Search for the cell housing the specified text and yield its (x, y) center coordinate. 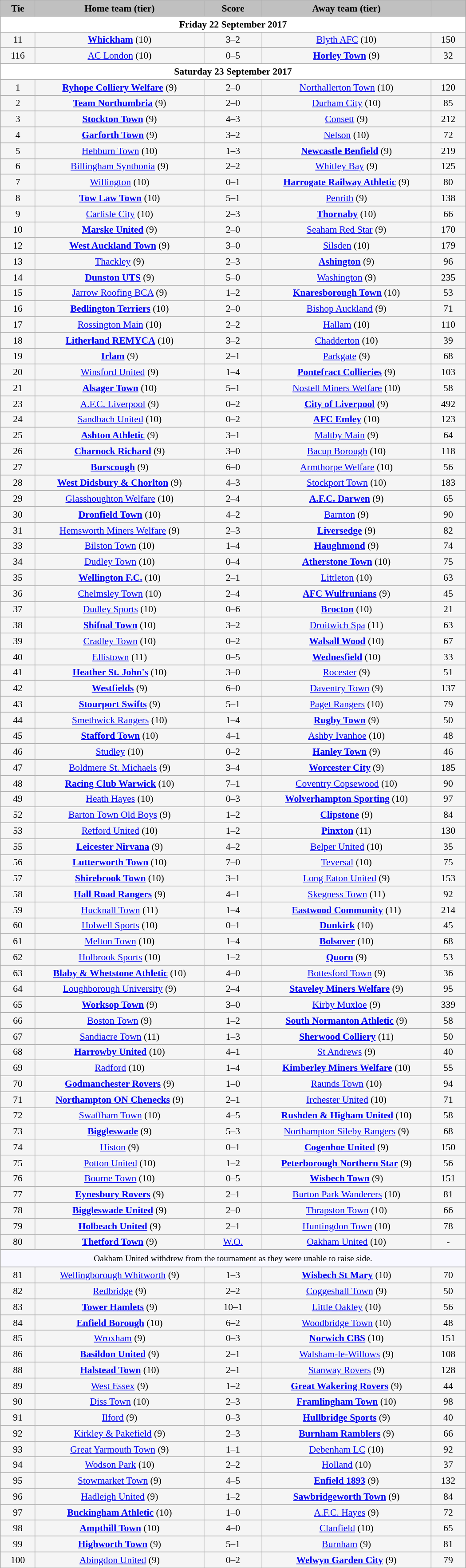
30 (18, 515)
132 (448, 1481)
Tower Hamlets (9) (119, 1307)
99 (18, 1544)
West Didsbury & Chorlton (9) (119, 483)
Oakham United withdrew from the tournament as they were unable to raise side. (233, 1259)
185 (448, 768)
Racing Club Warwick (10) (119, 784)
Loughborough University (9) (119, 989)
Horley Town (9) (347, 56)
Dudley Sports (10) (119, 610)
Kirkley & Pakefield (9) (119, 1433)
11 (18, 40)
Washington (9) (347, 277)
100 (18, 1560)
Coventry Copsewood (10) (347, 784)
Score (233, 8)
Harrowby United (10) (119, 1052)
Ashington (9) (347, 261)
Chadderton (10) (347, 341)
Lutterworth Town (10) (119, 863)
Barton Town Old Boys (9) (119, 815)
Ampthill Town (10) (119, 1528)
Marske United (9) (119, 230)
18 (18, 341)
Daventry Town (9) (347, 689)
Knaresborough Town (10) (347, 293)
73 (18, 1132)
492 (448, 404)
AFC Wulfrunians (9) (347, 594)
Staveley Miners Welfare (9) (347, 989)
Whitley Bay (9) (347, 166)
West Auckland Town (9) (119, 246)
23 (18, 404)
Droitwich Spa (11) (347, 626)
Bottesford Town (9) (347, 973)
1 (18, 87)
116 (18, 56)
Stockton Town (9) (119, 119)
Rushden & Higham United (10) (347, 1116)
AC London (10) (119, 56)
62 (18, 958)
Wroxham (9) (119, 1338)
Nelson (10) (347, 135)
Saturday 23 September 2017 (233, 72)
Wisbech Town (9) (347, 1179)
Consett (9) (347, 119)
Burscough (9) (119, 467)
51 (448, 673)
Godmanchester Rovers (9) (119, 1084)
Enfield Borough (10) (119, 1323)
Teversal (10) (347, 863)
Bishop Auckland (9) (347, 309)
Willington (10) (119, 182)
Garforth Town (9) (119, 135)
Rossington Main (10) (119, 325)
Wellingborough Whitworth (9) (119, 1275)
- (448, 1242)
93 (18, 1449)
Durham City (10) (347, 103)
Barnton (9) (347, 515)
Rocester (9) (347, 673)
Redbridge (9) (119, 1291)
Great Yarmouth Town (9) (119, 1449)
Rugby Town (9) (347, 720)
Friday 22 September 2017 (233, 24)
20 (18, 372)
Home team (tier) (119, 8)
Thornaby (10) (347, 214)
Littleton (10) (347, 578)
7–0 (233, 863)
103 (448, 372)
Ashby Ivanhoe (10) (347, 736)
7–1 (233, 784)
3 (18, 119)
Armthorpe Welfare (10) (347, 467)
Little Oakley (10) (347, 1307)
59 (18, 910)
Away team (tier) (347, 8)
10–1 (233, 1307)
W.O. (233, 1242)
69 (18, 1068)
Dunkirk (10) (347, 926)
170 (448, 230)
A.F.C. Liverpool (9) (119, 404)
3–4 (233, 768)
Wednesfield (10) (347, 657)
108 (448, 1354)
Dronfield Town (10) (119, 515)
Welwyn Garden City (9) (347, 1560)
Sherwood Colliery (11) (347, 1037)
Shirebrook Town (10) (119, 879)
Clanfield (10) (347, 1528)
Ashton Athletic (9) (119, 436)
Haughmond (9) (347, 546)
Liversedge (9) (347, 531)
Pinxton (11) (347, 831)
Stafford Town (10) (119, 736)
Wisbech St Mary (10) (347, 1275)
5 (18, 151)
219 (448, 151)
125 (448, 166)
Northampton ON Chenecks (9) (119, 1100)
Harrogate Railway Athletic (9) (347, 182)
Wolverhampton Sporting (10) (347, 799)
179 (448, 246)
Billingham Synthonia (9) (119, 166)
Burnham Ramblers (9) (347, 1433)
Heather St. John's (10) (119, 673)
16 (18, 309)
Glasshoughton Welfare (10) (119, 499)
153 (448, 879)
Enfield 1893 (9) (347, 1481)
14 (18, 277)
Bourne Town (10) (119, 1179)
St Andrews (9) (347, 1052)
128 (448, 1370)
Stanway Rovers (9) (347, 1370)
130 (448, 831)
Kimberley Miners Welfare (10) (347, 1068)
A.F.C. Hayes (9) (347, 1513)
Dunston UTS (9) (119, 277)
Sawbridgeworth Town (9) (347, 1497)
9 (18, 214)
Parkgate (9) (347, 356)
AFC Emley (10) (347, 420)
43 (18, 705)
120 (448, 87)
89 (18, 1386)
8 (18, 198)
49 (18, 799)
Great Wakering Rovers (9) (347, 1386)
183 (448, 483)
91 (18, 1418)
235 (448, 277)
Irchester United (10) (347, 1100)
Cogenhoe United (9) (347, 1147)
Northampton Sileby Rangers (9) (347, 1132)
Histon (9) (119, 1147)
Bedlington Terriers (10) (119, 309)
83 (18, 1307)
Winsford United (9) (119, 372)
Radford (10) (119, 1068)
24 (18, 420)
26 (18, 451)
Woodbridge Town (10) (347, 1323)
0–6 (233, 610)
Ilford (9) (119, 1418)
Cradley Town (10) (119, 641)
Tow Law Town (10) (119, 198)
Litherland REMYCA (10) (119, 341)
Atherstone Town (10) (347, 562)
118 (448, 451)
88 (18, 1370)
Silsden (10) (347, 246)
77 (18, 1195)
South Normanton Athletic (9) (347, 1021)
Sandiacre Town (11) (119, 1037)
Team Northumbria (9) (119, 103)
212 (448, 119)
Carlisle City (10) (119, 214)
Hadleigh United (9) (119, 1497)
Ryhope Colliery Welfare (9) (119, 87)
Eynesbury Rovers (9) (119, 1195)
Blaby & Whetstone Athletic (10) (119, 973)
Seaham Red Star (9) (347, 230)
52 (18, 815)
Stourport Swifts (9) (119, 705)
61 (18, 942)
38 (18, 626)
Newcastle Benfield (9) (347, 151)
7 (18, 182)
86 (18, 1354)
6–2 (233, 1323)
Diss Town (10) (119, 1402)
Penrith (9) (347, 198)
Thackley (9) (119, 261)
Biggleswade United (9) (119, 1211)
Debenham LC (10) (347, 1449)
25 (18, 436)
Wodson Park (10) (119, 1465)
Hall Road Rangers (9) (119, 894)
Hucknall Town (11) (119, 910)
City of Liverpool (9) (347, 404)
12 (18, 246)
Hebburn Town (10) (119, 151)
Worksop Town (9) (119, 1005)
Quorn (9) (347, 958)
Boston Town (9) (119, 1021)
Highworth Town (9) (119, 1544)
28 (18, 483)
Holland (10) (347, 1465)
Charnock Richard (9) (119, 451)
Coggeshall Town (9) (347, 1291)
Westfields (9) (119, 689)
Skegness Town (11) (347, 894)
1–1 (233, 1449)
Pontefract Collieries (9) (347, 372)
17 (18, 325)
32 (448, 56)
Dudley Town (10) (119, 562)
Thetford Town (9) (119, 1242)
76 (18, 1179)
13 (18, 261)
Belper United (10) (347, 847)
Northallerton Town (10) (347, 87)
27 (18, 467)
Hemsworth Miners Welfare (9) (119, 531)
Leicester Nirvana (9) (119, 847)
Heath Hayes (10) (119, 799)
123 (448, 420)
Sandbach United (10) (119, 420)
Paget Rangers (10) (347, 705)
Retford United (10) (119, 831)
Bacup Borough (10) (347, 451)
138 (448, 198)
Stowmarket Town (9) (119, 1481)
Blyth AFC (10) (347, 40)
Peterborough Northern Star (9) (347, 1163)
Tie (18, 8)
5–3 (233, 1132)
Stockport Town (10) (347, 483)
Hullbridge Sports (9) (347, 1418)
Maltby Main (9) (347, 436)
Nostell Miners Welfare (10) (347, 388)
Boldmere St. Michaels (9) (119, 768)
Jarrow Roofing BCA (9) (119, 293)
5–0 (233, 277)
Whickham (10) (119, 40)
Alsager Town (10) (119, 388)
Holbeach United (9) (119, 1226)
Smethwick Rangers (10) (119, 720)
Ellistown (11) (119, 657)
Clipstone (9) (347, 815)
Brocton (10) (347, 610)
Kirby Muxloe (9) (347, 1005)
110 (448, 325)
Swaffham Town (10) (119, 1116)
Bolsover (10) (347, 942)
6 (18, 166)
Eastwood Community (11) (347, 910)
Raunds Town (10) (347, 1084)
Long Eaton United (9) (347, 879)
Burton Park Wanderers (10) (347, 1195)
Huntingdon Town (10) (347, 1226)
Shifnal Town (10) (119, 626)
West Essex (9) (119, 1386)
Wellington F.C. (10) (119, 578)
Studley (10) (119, 752)
A.F.C. Darwen (9) (347, 499)
Irlam (9) (119, 356)
31 (18, 531)
Hanley Town (9) (347, 752)
Walsham-le-Willows (9) (347, 1354)
Burnham (9) (347, 1544)
Chelmsley Town (10) (119, 594)
Worcester City (9) (347, 768)
Norwich CBS (10) (347, 1338)
2 (18, 103)
19 (18, 356)
Melton Town (10) (119, 942)
Holwell Sports (10) (119, 926)
Halstead Town (10) (119, 1370)
Basildon United (9) (119, 1354)
Oakham United (10) (347, 1242)
Potton United (10) (119, 1163)
Framlingham Town (10) (347, 1402)
339 (448, 1005)
Walsall Wood (10) (347, 641)
41 (18, 673)
Biggleswade (9) (119, 1132)
214 (448, 910)
29 (18, 499)
57 (18, 879)
137 (448, 689)
10 (18, 230)
47 (18, 768)
15 (18, 293)
4 (18, 135)
Bilston Town (10) (119, 546)
Hallam (10) (347, 325)
Thrapston Town (10) (347, 1211)
Abingdon United (9) (119, 1560)
34 (18, 562)
Buckingham Athletic (10) (119, 1513)
0–4 (233, 562)
60 (18, 926)
42 (18, 689)
Holbrook Sports (10) (119, 958)
